Output the [X, Y] coordinate of the center of the cell containing the given text.  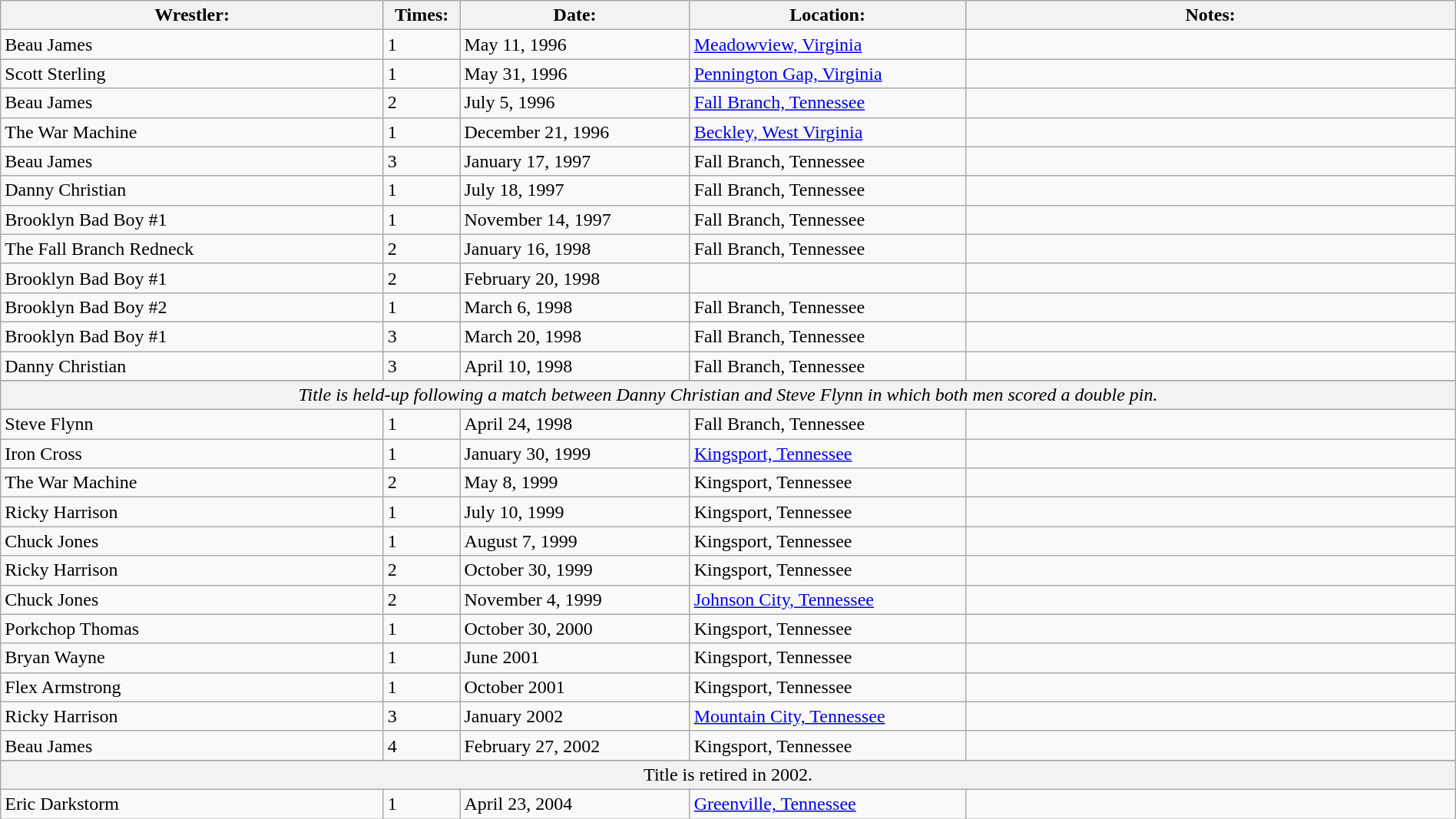
October 2001 [574, 687]
Pennington Gap, Virginia [828, 74]
January 16, 1998 [574, 249]
The Fall Branch Redneck [192, 249]
Flex Armstrong [192, 687]
August 7, 1999 [574, 541]
October 30, 1999 [574, 570]
Title is held-up following a match between Danny Christian and Steve Flynn in which both men scored a double pin. [728, 395]
July 5, 1996 [574, 103]
Iron Cross [192, 454]
Wrestler: [192, 15]
Greenville, Tennessee [828, 804]
Location: [828, 15]
January 2002 [574, 716]
April 10, 1998 [574, 366]
Title is retired in 2002. [728, 774]
Date: [574, 15]
Steve Flynn [192, 424]
April 24, 1998 [574, 424]
Mountain City, Tennessee [828, 716]
December 21, 1996 [574, 132]
November 4, 1999 [574, 599]
October 30, 2000 [574, 629]
May 31, 1996 [574, 74]
March 20, 1998 [574, 336]
Brooklyn Bad Boy #2 [192, 307]
June 2001 [574, 658]
January 17, 1997 [574, 161]
Bryan Wayne [192, 658]
Eric Darkstorm [192, 804]
Beckley, West Virginia [828, 132]
July 10, 1999 [574, 512]
July 18, 1997 [574, 190]
February 27, 2002 [574, 745]
Porkchop Thomas [192, 629]
Times: [422, 15]
March 6, 1998 [574, 307]
Meadowview, Virginia [828, 45]
Notes: [1210, 15]
Johnson City, Tennessee [828, 599]
February 20, 1998 [574, 278]
4 [422, 745]
Scott Sterling [192, 74]
April 23, 2004 [574, 804]
May 11, 1996 [574, 45]
November 14, 1997 [574, 220]
May 8, 1999 [574, 483]
January 30, 1999 [574, 454]
